Detect which cell encompasses the target text, then output its [X, Y] center coordinate. 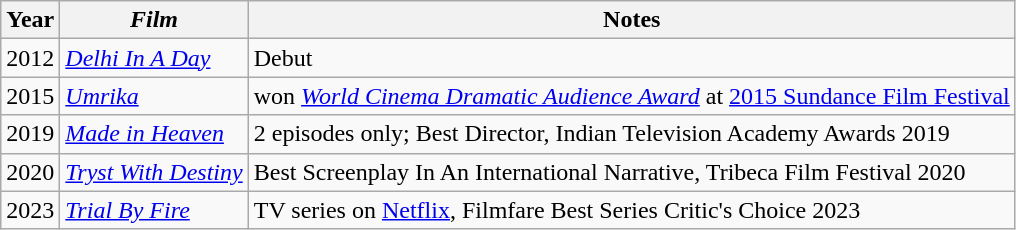
TV series on Netflix, Filmfare Best Series Critic's Choice 2023 [632, 210]
Trial By Fire [154, 210]
2023 [30, 210]
2019 [30, 134]
Notes [632, 20]
Debut [632, 58]
Film [154, 20]
2020 [30, 172]
Umrika [154, 96]
Best Screenplay In An International Narrative, Tribeca Film Festival 2020 [632, 172]
2 episodes only; Best Director, Indian Television Academy Awards 2019 [632, 134]
2012 [30, 58]
Tryst With Destiny [154, 172]
2015 [30, 96]
won World Cinema Dramatic Audience Award at 2015 Sundance Film Festival [632, 96]
Made in Heaven [154, 134]
Year [30, 20]
Delhi In A Day [154, 58]
